Detect which cell encompasses the target text, then output its (X, Y) center coordinate. 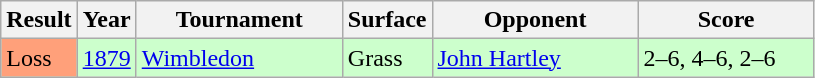
Loss (39, 58)
John Hartley (535, 58)
1879 (106, 58)
Tournament (239, 20)
Year (106, 20)
2–6, 4–6, 2–6 (726, 58)
Opponent (535, 20)
Wimbledon (239, 58)
Result (39, 20)
Surface (387, 20)
Grass (387, 58)
Score (726, 20)
